Extract the [X, Y] coordinate from the center of the cell holding the provided text.  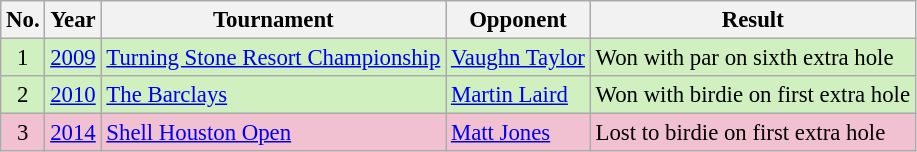
Martin Laird [518, 95]
Won with birdie on first extra hole [752, 95]
2009 [73, 58]
Lost to birdie on first extra hole [752, 133]
Shell Houston Open [274, 133]
Result [752, 20]
2014 [73, 133]
Turning Stone Resort Championship [274, 58]
The Barclays [274, 95]
2 [23, 95]
3 [23, 133]
Won with par on sixth extra hole [752, 58]
Vaughn Taylor [518, 58]
1 [23, 58]
Opponent [518, 20]
No. [23, 20]
2010 [73, 95]
Tournament [274, 20]
Matt Jones [518, 133]
Year [73, 20]
